Return (X, Y) of the center of cell containing provided text 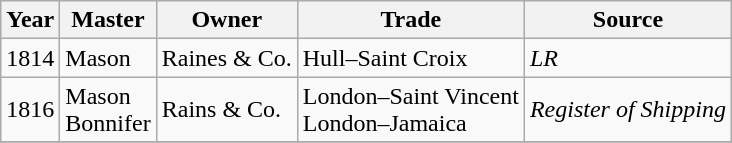
Rains & Co. (226, 110)
Year (30, 20)
Mason (108, 58)
MasonBonnifer (108, 110)
Master (108, 20)
1814 (30, 58)
Source (628, 20)
London–Saint VincentLondon–Jamaica (410, 110)
Hull–Saint Croix (410, 58)
Register of Shipping (628, 110)
Owner (226, 20)
1816 (30, 110)
LR (628, 58)
Raines & Co. (226, 58)
Trade (410, 20)
